Search for the cell housing the specified text and yield its [X, Y] center coordinate. 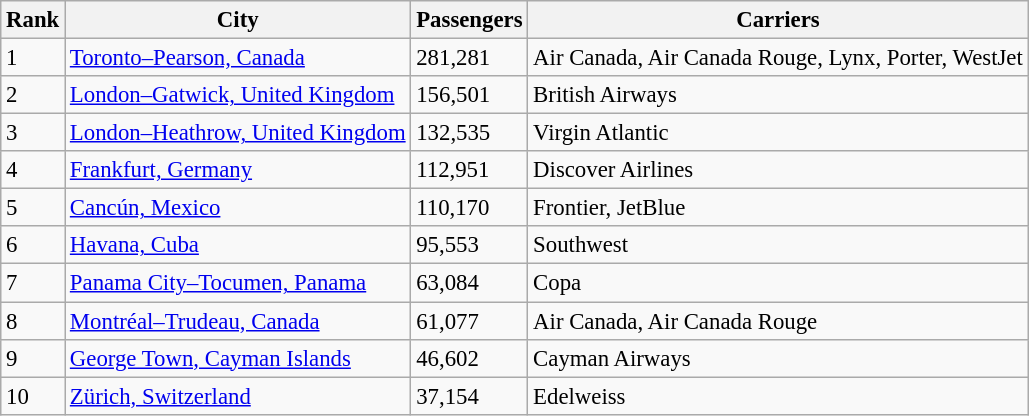
Southwest [778, 245]
63,084 [470, 283]
46,602 [470, 358]
Virgin Atlantic [778, 133]
Cancún, Mexico [238, 208]
7 [33, 283]
City [238, 20]
Montréal–Trudeau, Canada [238, 321]
London–Gatwick, United Kingdom [238, 95]
3 [33, 133]
Air Canada, Air Canada Rouge [778, 321]
8 [33, 321]
George Town, Cayman Islands [238, 358]
95,553 [470, 245]
Carriers [778, 20]
Copa [778, 283]
Toronto–Pearson, Canada [238, 58]
5 [33, 208]
37,154 [470, 396]
Havana, Cuba [238, 245]
Rank [33, 20]
Panama City–Tocumen, Panama [238, 283]
1 [33, 58]
10 [33, 396]
Frontier, JetBlue [778, 208]
281,281 [470, 58]
112,951 [470, 170]
132,535 [470, 133]
9 [33, 358]
British Airways [778, 95]
156,501 [470, 95]
Edelweiss [778, 396]
Frankfurt, Germany [238, 170]
Air Canada, Air Canada Rouge, Lynx, Porter, WestJet [778, 58]
61,077 [470, 321]
2 [33, 95]
Zürich, Switzerland [238, 396]
110,170 [470, 208]
4 [33, 170]
London–Heathrow, United Kingdom [238, 133]
6 [33, 245]
Passengers [470, 20]
Cayman Airways [778, 358]
Discover Airlines [778, 170]
